Determine the (x, y) coordinate at the center of the cell enclosing the given text.  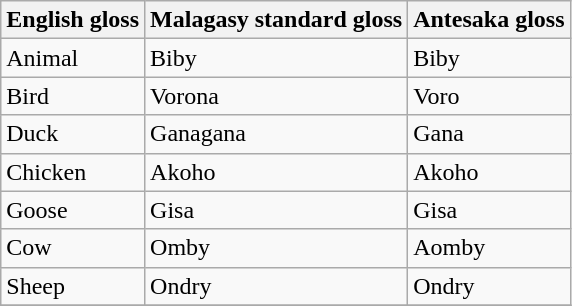
Voro (489, 96)
Omby (276, 248)
Duck (73, 134)
Gana (489, 134)
Malagasy standard gloss (276, 20)
Chicken (73, 172)
Sheep (73, 286)
Ganagana (276, 134)
Animal (73, 58)
Bird (73, 96)
Antesaka gloss (489, 20)
Cow (73, 248)
Vorona (276, 96)
English gloss (73, 20)
Aomby (489, 248)
Goose (73, 210)
